Output the [X, Y] coordinate of the center of the cell containing the given text.  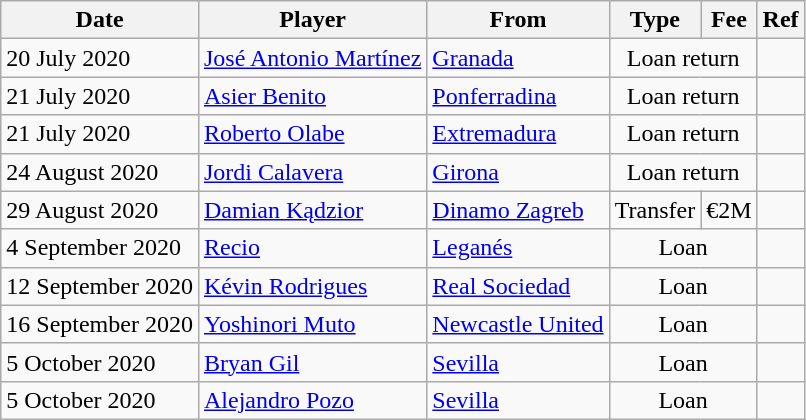
José Antonio Martínez [312, 58]
4 September 2020 [100, 248]
Damian Kądzior [312, 210]
Asier Benito [312, 96]
Dinamo Zagreb [518, 210]
24 August 2020 [100, 172]
Transfer [655, 210]
29 August 2020 [100, 210]
Extremadura [518, 134]
Real Sociedad [518, 286]
Bryan Gil [312, 362]
From [518, 20]
Granada [518, 58]
Jordi Calavera [312, 172]
Alejandro Pozo [312, 400]
Yoshinori Muto [312, 324]
16 September 2020 [100, 324]
Kévin Rodrigues [312, 286]
Fee [729, 20]
Player [312, 20]
€2M [729, 210]
Type [655, 20]
Leganés [518, 248]
12 September 2020 [100, 286]
20 July 2020 [100, 58]
Recio [312, 248]
Date [100, 20]
Girona [518, 172]
Newcastle United [518, 324]
Roberto Olabe [312, 134]
Ponferradina [518, 96]
Ref [780, 20]
